Detect which cell encompasses the target text, then output its [x, y] center coordinate. 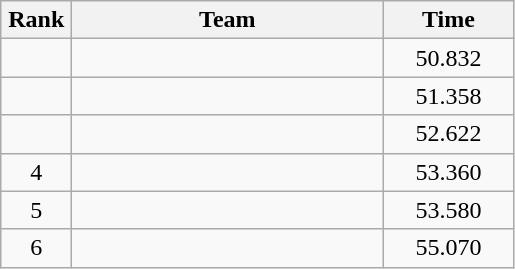
53.360 [448, 172]
55.070 [448, 248]
5 [36, 210]
Team [228, 20]
52.622 [448, 134]
4 [36, 172]
Rank [36, 20]
6 [36, 248]
50.832 [448, 58]
51.358 [448, 96]
Time [448, 20]
53.580 [448, 210]
